Return the [x, y] coordinate for the center point of the cell that contains the specified text.  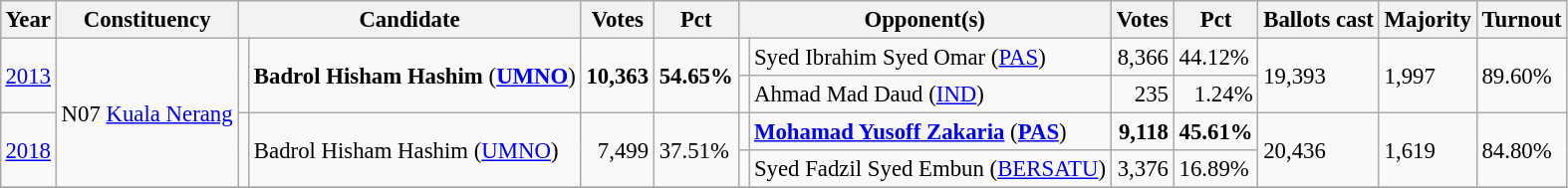
Ballots cast [1319, 20]
1.24% [1215, 94]
89.60% [1522, 76]
Syed Ibrahim Syed Omar (PAS) [930, 57]
Mohamad Yusoff Zakaria (PAS) [930, 132]
235 [1142, 94]
84.80% [1522, 151]
Syed Fadzil Syed Embun (BERSATU) [930, 169]
19,393 [1319, 76]
Opponent(s) [924, 20]
16.89% [1215, 169]
3,376 [1142, 169]
Constituency [147, 20]
2018 [28, 151]
Year [28, 20]
45.61% [1215, 132]
54.65% [695, 76]
8,366 [1142, 57]
1,619 [1428, 151]
Turnout [1522, 20]
10,363 [618, 76]
Candidate [409, 20]
Ahmad Mad Daud (IND) [930, 94]
9,118 [1142, 132]
1,997 [1428, 76]
N07 Kuala Nerang [147, 112]
2013 [28, 76]
37.51% [695, 151]
Majority [1428, 20]
20,436 [1319, 151]
7,499 [618, 151]
44.12% [1215, 57]
